Search for the cell housing the specified text and yield its (X, Y) center coordinate. 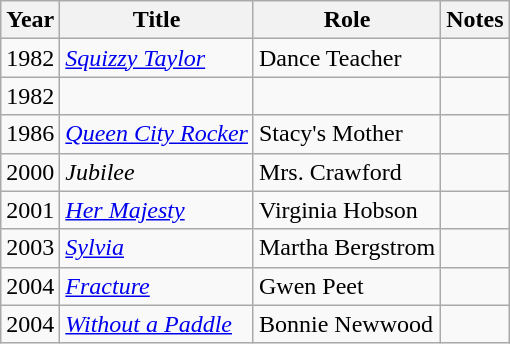
Mrs. Crawford (346, 172)
Without a Paddle (157, 324)
Gwen Peet (346, 286)
1986 (30, 134)
Bonnie Newwood (346, 324)
2000 (30, 172)
Year (30, 20)
Fracture (157, 286)
Dance Teacher (346, 58)
Queen City Rocker (157, 134)
2003 (30, 248)
Virginia Hobson (346, 210)
Notes (475, 20)
Martha Bergstrom (346, 248)
Sylvia (157, 248)
Squizzy Taylor (157, 58)
Title (157, 20)
2001 (30, 210)
Jubilee (157, 172)
Stacy's Mother (346, 134)
Her Majesty (157, 210)
Role (346, 20)
